Return the [X, Y] coordinate for the center point of the cell that contains the specified text.  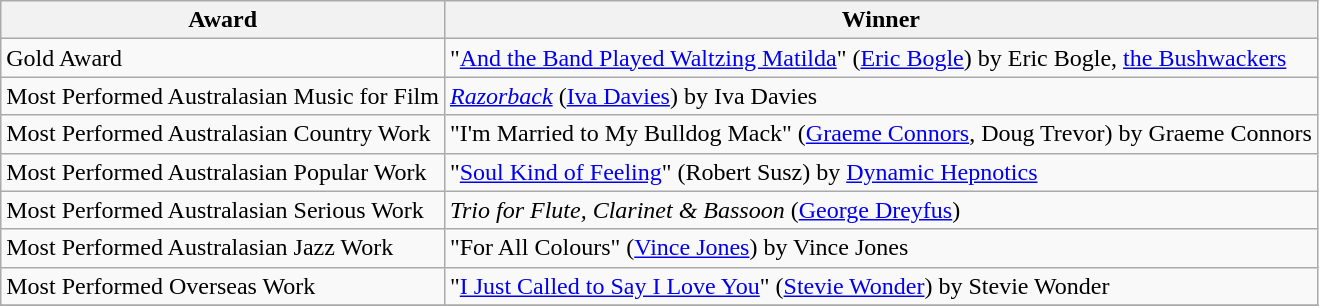
Award [223, 20]
Most Performed Australasian Music for Film [223, 96]
Most Performed Australasian Country Work [223, 134]
Most Performed Australasian Serious Work [223, 210]
Most Performed Overseas Work [223, 286]
"I'm Married to My Bulldog Mack" (Graeme Connors, Doug Trevor) by Graeme Connors [880, 134]
"Soul Kind of Feeling" (Robert Susz) by Dynamic Hepnotics [880, 172]
Most Performed Australasian Jazz Work [223, 248]
Trio for Flute, Clarinet & Bassoon (George Dreyfus) [880, 210]
Gold Award [223, 58]
"And the Band Played Waltzing Matilda" (Eric Bogle) by Eric Bogle, the Bushwackers [880, 58]
Razorback (Iva Davies) by Iva Davies [880, 96]
"For All Colours" (Vince Jones) by Vince Jones [880, 248]
Winner [880, 20]
"I Just Called to Say I Love You" (Stevie Wonder) by Stevie Wonder [880, 286]
Most Performed Australasian Popular Work [223, 172]
